Capture the cell that displays the provided text and extract its [x, y] central coordinate. 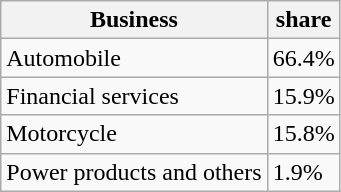
Automobile [134, 58]
Business [134, 20]
share [304, 20]
15.9% [304, 96]
1.9% [304, 172]
Power products and others [134, 172]
Financial services [134, 96]
66.4% [304, 58]
15.8% [304, 134]
Motorcycle [134, 134]
